Provide the [x, y] coordinate of the cell's center where the given text is located.  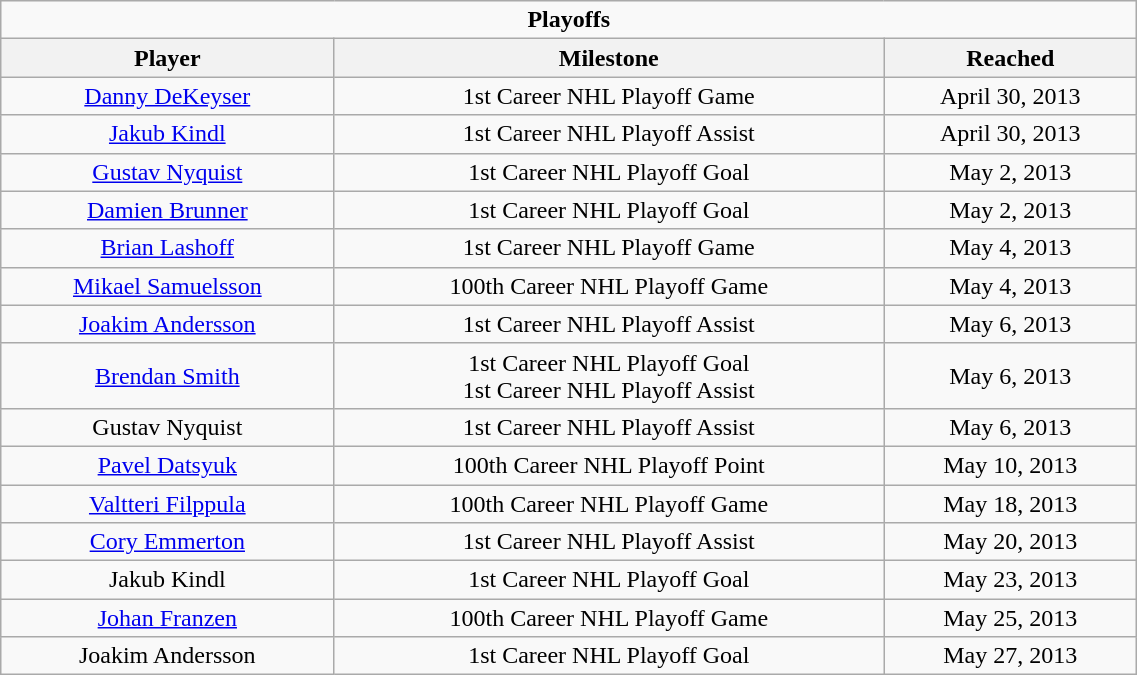
May 27, 2013 [1010, 656]
Valtteri Filppula [168, 503]
May 25, 2013 [1010, 618]
May 18, 2013 [1010, 503]
Player [168, 58]
May 20, 2013 [1010, 542]
Mikael Samuelsson [168, 286]
Brian Lashoff [168, 248]
100th Career NHL Playoff Point [609, 465]
May 23, 2013 [1010, 580]
Playoffs [569, 20]
Brendan Smith [168, 376]
Reached [1010, 58]
Milestone [609, 58]
Johan Franzen [168, 618]
Damien Brunner [168, 210]
Cory Emmerton [168, 542]
Danny DeKeyser [168, 96]
Pavel Datsyuk [168, 465]
May 10, 2013 [1010, 465]
1st Career NHL Playoff Goal1st Career NHL Playoff Assist [609, 376]
